Return (X, Y) of the center of cell containing provided text 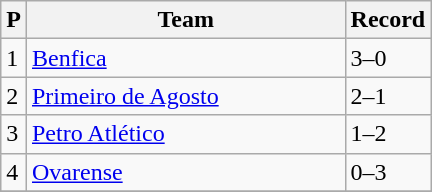
0–3 (388, 172)
1 (14, 58)
3–0 (388, 58)
Petro Atlético (186, 134)
Primeiro de Agosto (186, 96)
Benfica (186, 58)
Team (186, 20)
1–2 (388, 134)
P (14, 20)
3 (14, 134)
2 (14, 96)
2–1 (388, 96)
4 (14, 172)
Ovarense (186, 172)
Record (388, 20)
